Return the [X, Y] coordinate for the center point of the cell that contains the specified text.  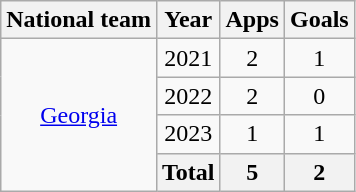
Total [188, 172]
5 [252, 172]
0 [319, 96]
Goals [319, 20]
Year [188, 20]
2022 [188, 96]
Apps [252, 20]
2023 [188, 134]
2021 [188, 58]
National team [79, 20]
Georgia [79, 115]
